Detect which cell encompasses the target text, then output its (X, Y) center coordinate. 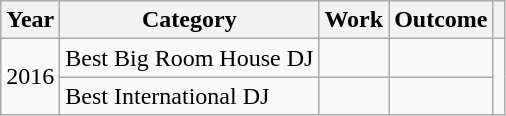
Best Big Room House DJ (190, 58)
Category (190, 20)
Outcome (441, 20)
2016 (30, 77)
Best International DJ (190, 96)
Year (30, 20)
Work (354, 20)
